Scan for the cell matching the given text and deliver its (x, y) coordinate at center. 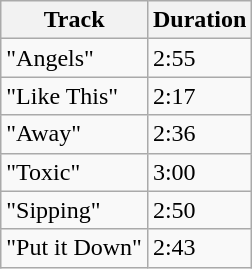
"Put it Down" (74, 248)
2:17 (199, 96)
"Angels" (74, 58)
2:43 (199, 248)
"Sipping" (74, 210)
3:00 (199, 172)
2:55 (199, 58)
"Toxic" (74, 172)
2:50 (199, 210)
Duration (199, 20)
"Like This" (74, 96)
2:36 (199, 134)
Track (74, 20)
"Away" (74, 134)
